Capture the cell that displays the provided text and extract its [x, y] central coordinate. 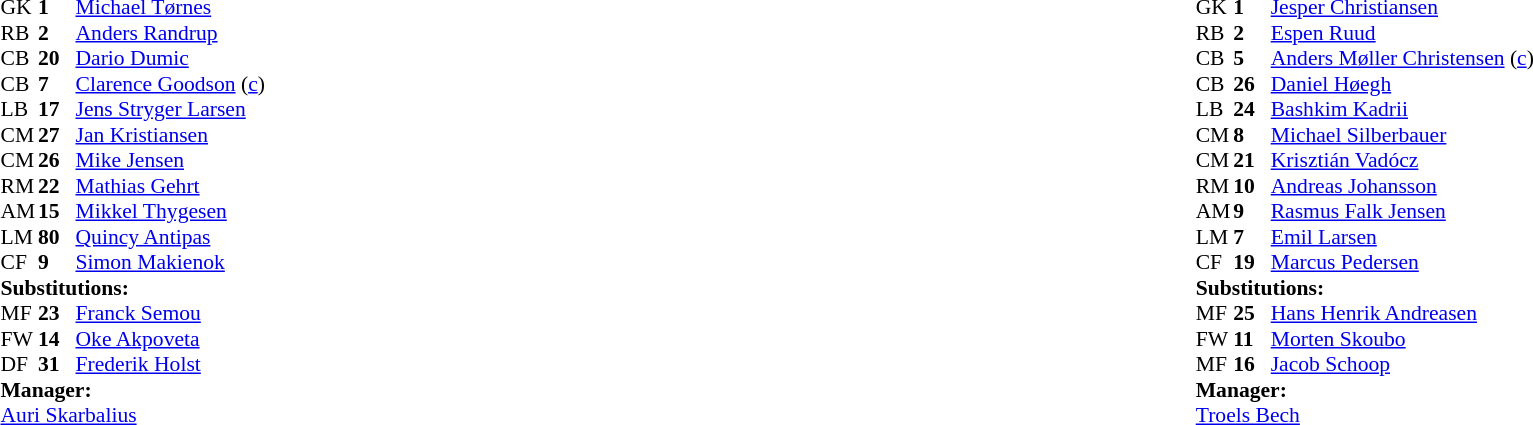
Mathias Gehrt [170, 186]
Franck Semou [170, 313]
10 [1252, 186]
17 [57, 109]
21 [1252, 161]
Mikkel Thygesen [170, 211]
27 [57, 135]
31 [57, 365]
20 [57, 59]
Clarence Goodson (c) [170, 84]
DF [19, 365]
Jan Kristiansen [170, 135]
Substitutions: [132, 288]
Frederik Holst [170, 365]
25 [1252, 313]
Mike Jensen [170, 161]
Dario Dumic [170, 59]
Quincy Antipas [170, 237]
24 [1252, 109]
19 [1252, 263]
11 [1252, 339]
Simon Makienok [170, 263]
16 [1252, 365]
23 [57, 313]
15 [57, 211]
22 [57, 186]
8 [1252, 135]
Anders Randrup [170, 33]
Manager: [132, 390]
Jens Stryger Larsen [170, 109]
80 [57, 237]
14 [57, 339]
5 [1252, 59]
Oke Akpoveta [170, 339]
